Return the [x, y] coordinate for the center point of the cell that contains the specified text.  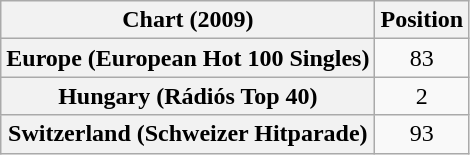
2 [422, 96]
Switzerland (Schweizer Hitparade) [188, 134]
93 [422, 134]
Position [422, 20]
Hungary (Rádiós Top 40) [188, 96]
Europe (European Hot 100 Singles) [188, 58]
83 [422, 58]
Chart (2009) [188, 20]
